Locate the cell with the specified text and output its (x, y) center coordinate. 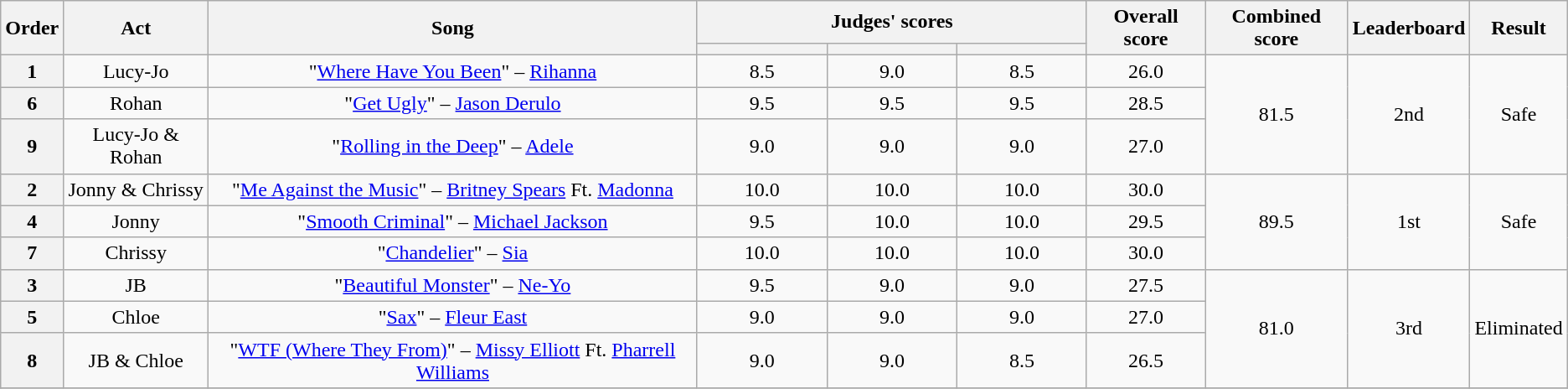
"Get Ugly" – Jason Derulo (453, 103)
Leaderboard (1409, 29)
6 (32, 103)
"Beautiful Monster" – Ne-Yo (453, 285)
Combined score (1277, 29)
JB (136, 285)
3rd (1409, 329)
81.5 (1277, 114)
"Sax" – Fleur East (453, 317)
1 (32, 71)
Rohan (136, 103)
8 (32, 360)
"Where Have You Been" – Rihanna (453, 71)
"Me Against the Music" – Britney Spears Ft. Madonna (453, 189)
Result (1519, 29)
"Rolling in the Deep" – Adele (453, 146)
27.5 (1146, 285)
9 (32, 146)
26.0 (1146, 71)
1st (1409, 221)
JB & Chloe (136, 360)
Song (453, 29)
81.0 (1277, 329)
26.5 (1146, 360)
Order (32, 29)
2 (32, 189)
Chrissy (136, 253)
7 (32, 253)
Lucy-Jo & Rohan (136, 146)
Eliminated (1519, 329)
Lucy-Jo (136, 71)
2nd (1409, 114)
28.5 (1146, 103)
29.5 (1146, 221)
Jonny & Chrissy (136, 189)
Chloe (136, 317)
Act (136, 29)
Jonny (136, 221)
"WTF (Where They From)" – Missy Elliott Ft. Pharrell Williams (453, 360)
Overall score (1146, 29)
4 (32, 221)
Judges' scores (891, 22)
5 (32, 317)
89.5 (1277, 221)
"Chandelier" – Sia (453, 253)
3 (32, 285)
"Smooth Criminal" – Michael Jackson (453, 221)
